Scan for the cell matching the given text and deliver its [X, Y] coordinate at center. 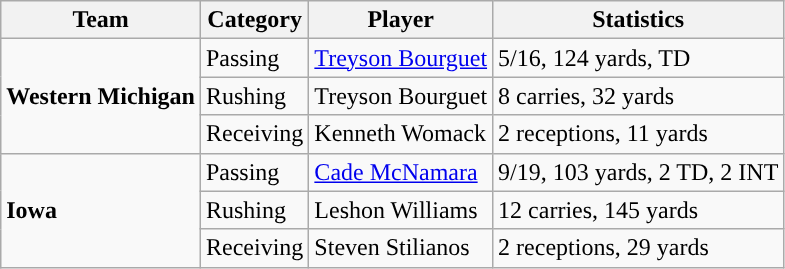
Iowa [101, 210]
Statistics [638, 20]
9/19, 103 yards, 2 TD, 2 INT [638, 172]
Steven Stilianos [401, 248]
8 carries, 32 yards [638, 96]
Category [254, 20]
Team [101, 20]
2 receptions, 11 yards [638, 134]
2 receptions, 29 yards [638, 248]
Leshon Williams [401, 210]
Cade McNamara [401, 172]
12 carries, 145 yards [638, 210]
Kenneth Womack [401, 134]
Western Michigan [101, 96]
Player [401, 20]
5/16, 124 yards, TD [638, 58]
